Identify which cell holds the provided text, then report its (x, y) central coordinate. 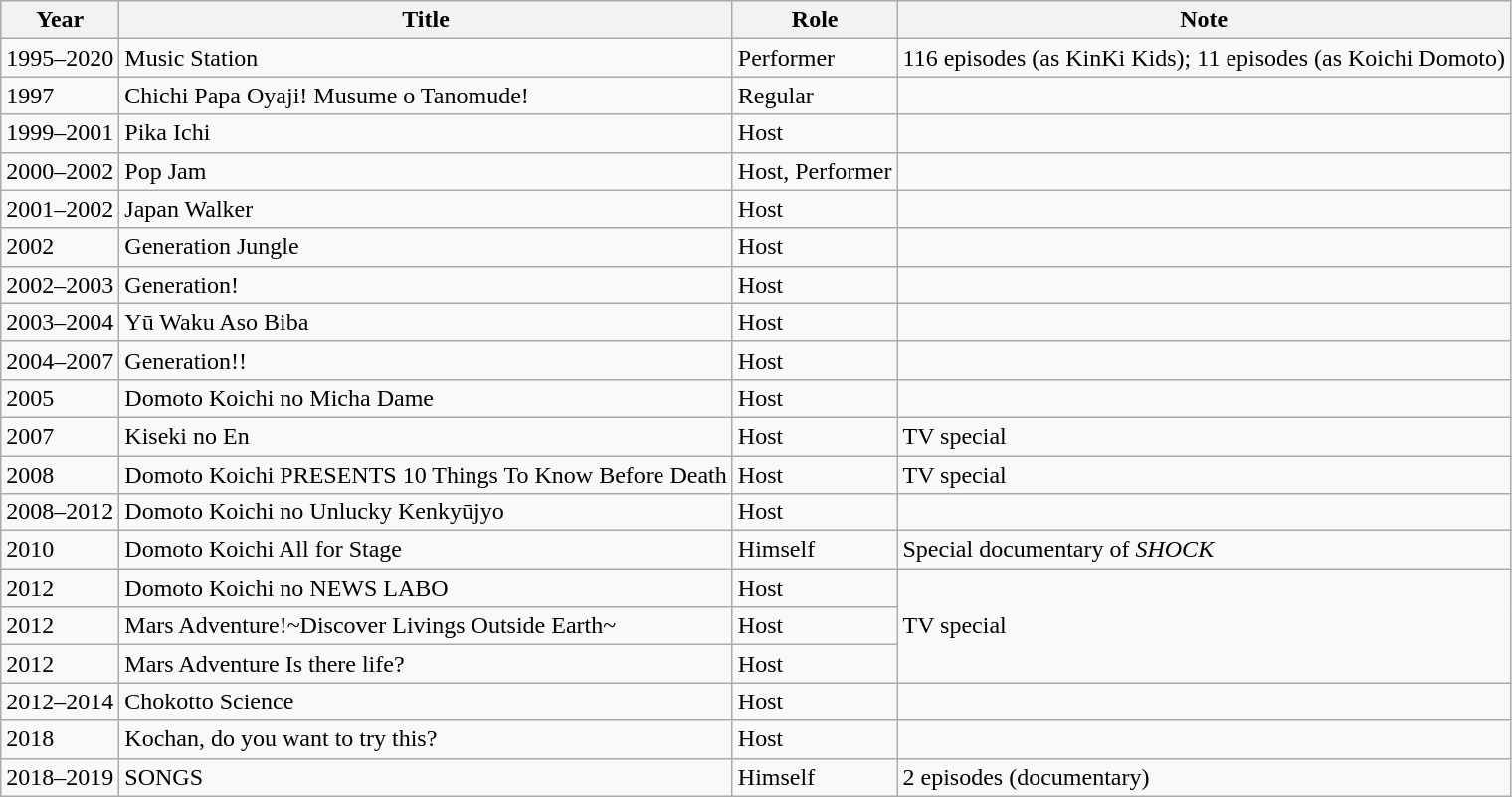
Performer (815, 58)
2000–2002 (60, 171)
Special documentary of SHOCK (1204, 550)
Role (815, 20)
2018–2019 (60, 777)
Domoto Koichi PRESENTS 10 Things To Know Before Death (426, 475)
Kochan, do you want to try this? (426, 739)
Chichi Papa Oyaji! Musume o Tanomude! (426, 96)
Music Station (426, 58)
Host, Performer (815, 171)
Generation!! (426, 360)
Japan Walker (426, 209)
Title (426, 20)
Note (1204, 20)
Mars Adventure!~Discover Livings Outside Earth~ (426, 626)
2002–2003 (60, 285)
1995–2020 (60, 58)
Domoto Koichi All for Stage (426, 550)
Generation! (426, 285)
Kiseki no En (426, 436)
2003–2004 (60, 322)
SONGS (426, 777)
Regular (815, 96)
Domoto Koichi no Unlucky Kenkyūjyo (426, 512)
2002 (60, 247)
Generation Jungle (426, 247)
Yū Waku Aso Biba (426, 322)
116 episodes (as KinKi Kids); 11 episodes (as Koichi Domoto) (1204, 58)
2010 (60, 550)
2008 (60, 475)
Chokotto Science (426, 701)
Pop Jam (426, 171)
2007 (60, 436)
2008–2012 (60, 512)
1999–2001 (60, 133)
2012–2014 (60, 701)
2005 (60, 398)
2 episodes (documentary) (1204, 777)
Mars Adventure Is there life? (426, 664)
Pika Ichi (426, 133)
Year (60, 20)
1997 (60, 96)
Domoto Koichi no NEWS LABO (426, 588)
2004–2007 (60, 360)
2001–2002 (60, 209)
2018 (60, 739)
Domoto Koichi no Micha Dame (426, 398)
